Output the (x, y) coordinate of the center of the cell containing the given text.  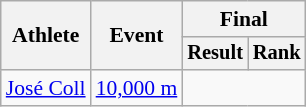
Final (244, 19)
Rank (277, 54)
Athlete (46, 36)
10,000 m (137, 88)
Event (137, 36)
José Coll (46, 88)
Result (215, 54)
